Find where the given text appears and provide that cell's center as (X, Y) coordinate. 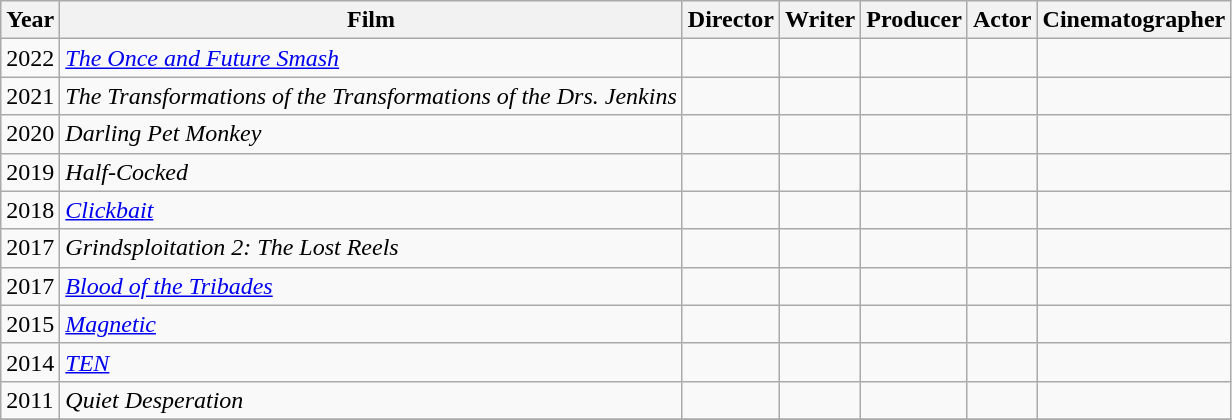
Writer (820, 20)
The Once and Future Smash (371, 58)
2022 (30, 58)
TEN (371, 362)
Clickbait (371, 210)
The Transformations of the Transformations of the Drs. Jenkins (371, 96)
Darling Pet Monkey (371, 134)
2018 (30, 210)
Blood of the Tribades (371, 286)
2019 (30, 172)
Magnetic (371, 324)
Grindsploitation 2: The Lost Reels (371, 248)
Year (30, 20)
Director (730, 20)
Cinematographer (1134, 20)
Film (371, 20)
2020 (30, 134)
Producer (914, 20)
2015 (30, 324)
2021 (30, 96)
2011 (30, 400)
Quiet Desperation (371, 400)
2014 (30, 362)
Actor (1002, 20)
Half-Cocked (371, 172)
